Determine the (X, Y) coordinate at the center of the cell enclosing the given text.  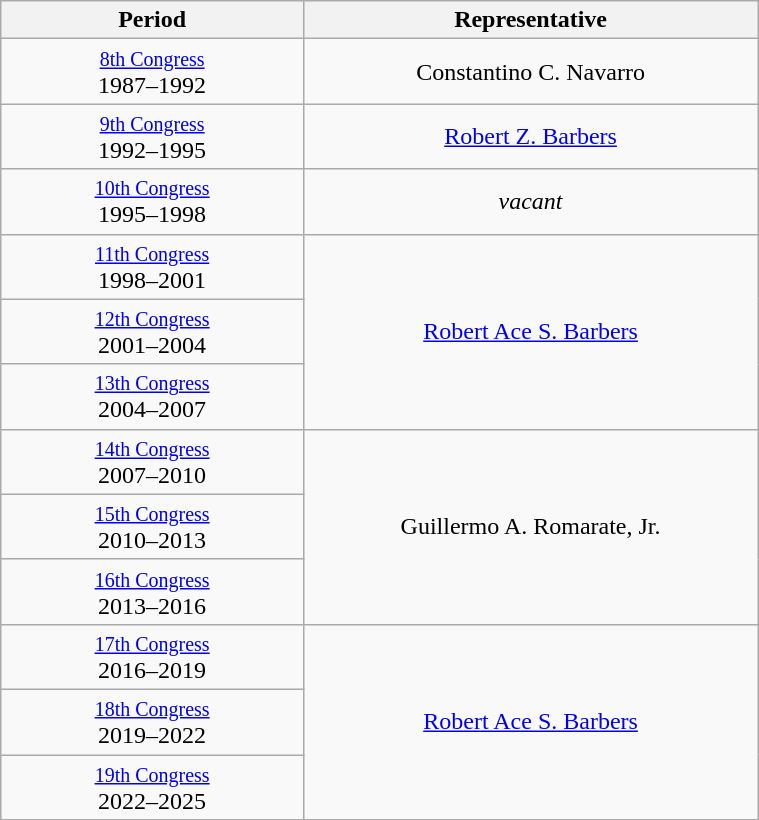
13th Congress2004–2007 (152, 396)
11th Congress1998–2001 (152, 266)
15th Congress2010–2013 (152, 526)
Guillermo A. Romarate, Jr. (530, 526)
Representative (530, 20)
16th Congress2013–2016 (152, 592)
18th Congress2019–2022 (152, 722)
Period (152, 20)
10th Congress1995–1998 (152, 202)
vacant (530, 202)
9th Congress1992–1995 (152, 136)
12th Congress2001–2004 (152, 332)
14th Congress2007–2010 (152, 462)
Constantino C. Navarro (530, 72)
17th Congress2016–2019 (152, 656)
Robert Z. Barbers (530, 136)
19th Congress2022–2025 (152, 786)
8th Congress1987–1992 (152, 72)
